Pinpoint the cell where the given text exists, returning its (X, Y) midpoint coordinate. 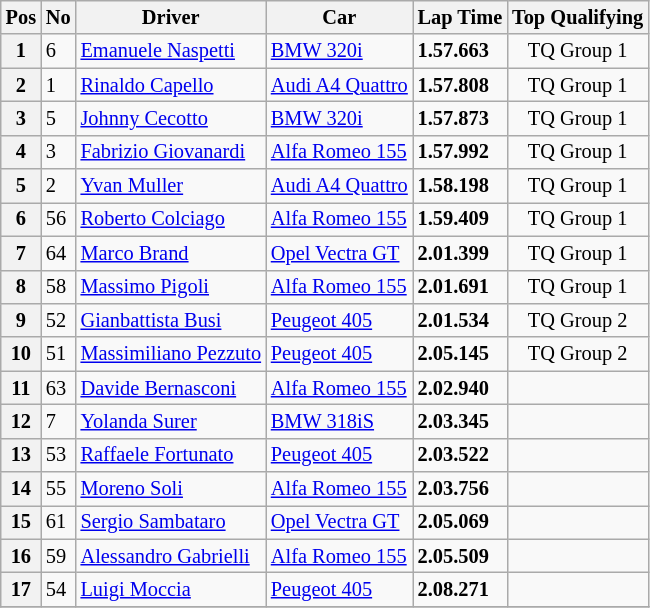
Marco Brand (171, 253)
61 (58, 522)
Alessandro Gabrielli (171, 556)
64 (58, 253)
Johnny Cecotto (171, 118)
16 (21, 556)
1.58.198 (460, 186)
Car (340, 17)
53 (58, 455)
Luigi Moccia (171, 589)
15 (21, 522)
Rinaldo Capello (171, 85)
Moreno Soli (171, 489)
Massimo Pigoli (171, 287)
54 (58, 589)
51 (58, 354)
No (58, 17)
2.02.940 (460, 388)
1.59.409 (460, 219)
12 (21, 421)
Roberto Colciago (171, 219)
55 (58, 489)
2.03.345 (460, 421)
14 (21, 489)
2.01.691 (460, 287)
Gianbattista Busi (171, 320)
Top Qualifying (578, 17)
Yvan Muller (171, 186)
11 (21, 388)
Driver (171, 17)
BMW 318iS (340, 421)
Massimiliano Pezzuto (171, 354)
1.57.992 (460, 152)
Emanuele Naspetti (171, 51)
Pos (21, 17)
17 (21, 589)
Davide Bernasconi (171, 388)
52 (58, 320)
56 (58, 219)
1.57.873 (460, 118)
Fabrizio Giovanardi (171, 152)
9 (21, 320)
Lap Time (460, 17)
Raffaele Fortunato (171, 455)
63 (58, 388)
2.05.509 (460, 556)
58 (58, 287)
2.03.756 (460, 489)
13 (21, 455)
1.57.808 (460, 85)
2.03.522 (460, 455)
59 (58, 556)
2.08.271 (460, 589)
2.01.534 (460, 320)
2.01.399 (460, 253)
4 (21, 152)
2.05.069 (460, 522)
1.57.663 (460, 51)
8 (21, 287)
10 (21, 354)
Yolanda Surer (171, 421)
2.05.145 (460, 354)
Sergio Sambataro (171, 522)
